Find where the given text appears and provide that cell's center as [X, Y] coordinate. 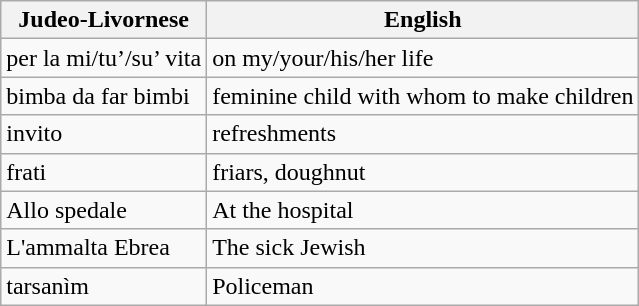
friars, doughnut [423, 172]
feminine child with whom to make children [423, 96]
bimba da far bimbi [104, 96]
Policeman [423, 286]
tarsanìm [104, 286]
Allo spedale [104, 210]
frati [104, 172]
on my/your/his/her life [423, 58]
L'ammalta Ebrea [104, 248]
invito [104, 134]
refreshments [423, 134]
Judeo-Livornese [104, 20]
English [423, 20]
At the hospital [423, 210]
per la mi/tu’/su’ vita [104, 58]
The sick Jewish [423, 248]
